Return (X, Y) of the center of cell containing provided text 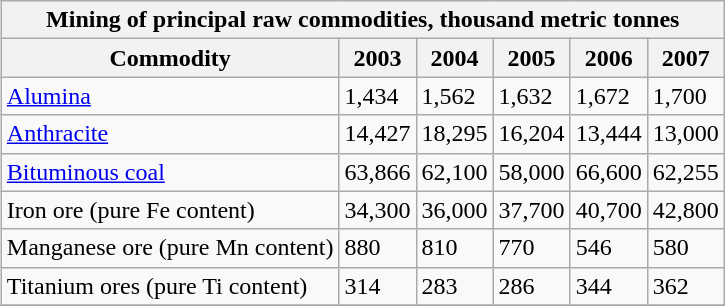
286 (532, 286)
42,800 (686, 210)
62,255 (686, 172)
2005 (532, 58)
314 (378, 286)
362 (686, 286)
40,700 (608, 210)
Commodity (170, 58)
18,295 (454, 134)
Mining of principal raw commodities, thousand metric tonnes (362, 20)
Iron ore (pure Fe content) (170, 210)
1,672 (608, 96)
2006 (608, 58)
2003 (378, 58)
Titanium ores (pure Ti content) (170, 286)
770 (532, 248)
66,600 (608, 172)
1,434 (378, 96)
Alumina (170, 96)
580 (686, 248)
1,700 (686, 96)
37,700 (532, 210)
1,562 (454, 96)
2004 (454, 58)
1,632 (532, 96)
34,300 (378, 210)
16,204 (532, 134)
14,427 (378, 134)
36,000 (454, 210)
13,444 (608, 134)
63,866 (378, 172)
880 (378, 248)
283 (454, 286)
13,000 (686, 134)
62,100 (454, 172)
2007 (686, 58)
Bituminous coal (170, 172)
Anthracite (170, 134)
58,000 (532, 172)
Manganese ore (pure Mn content) (170, 248)
344 (608, 286)
546 (608, 248)
810 (454, 248)
